Identify which cell holds the provided text, then report its [X, Y] central coordinate. 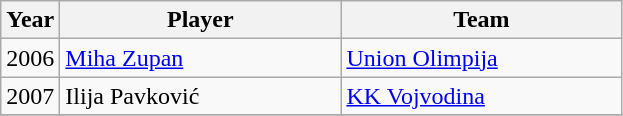
Year [30, 20]
2007 [30, 96]
KK Vojvodina [482, 96]
Union Olimpija [482, 58]
Ilija Pavković [200, 96]
2006 [30, 58]
Team [482, 20]
Player [200, 20]
Miha Zupan [200, 58]
